For the text-containing cell, return its midpoint in (x, y) coordinate format. 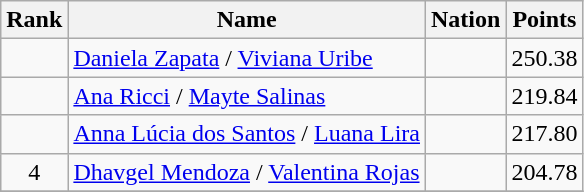
Points (544, 20)
250.38 (544, 58)
204.78 (544, 172)
Nation (466, 20)
4 (34, 172)
Dhavgel Mendoza / Valentina Rojas (247, 172)
Rank (34, 20)
Anna Lúcia dos Santos / Luana Lira (247, 134)
Name (247, 20)
Ana Ricci / Mayte Salinas (247, 96)
219.84 (544, 96)
217.80 (544, 134)
Daniela Zapata / Viviana Uribe (247, 58)
